Return the [X, Y] coordinate for the center point of the cell that contains the specified text.  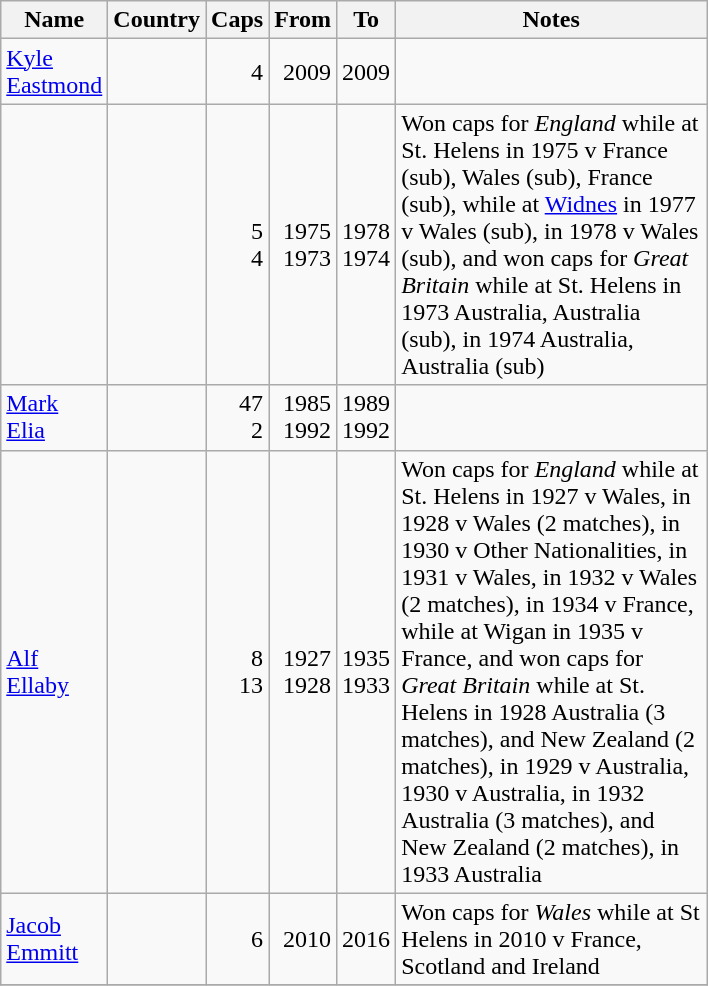
19351933 [366, 672]
4 [238, 72]
To [366, 20]
Name [54, 20]
Country [157, 20]
6 [238, 939]
19781974 [366, 244]
Notes [552, 20]
Won caps for Wales while at St Helens in 2010 v France, Scotland and Ireland [552, 939]
2016 [366, 939]
813 [238, 672]
19891992 [366, 418]
Kyle Eastmond [54, 72]
19271928 [303, 672]
472 [238, 418]
Alf Ellaby [54, 672]
Mark Elia [54, 418]
19751973 [303, 244]
54 [238, 244]
From [303, 20]
Jacob Emmitt [54, 939]
19851992 [303, 418]
2010 [303, 939]
Caps [238, 20]
